Identify which cell holds the provided text, then report its (x, y) central coordinate. 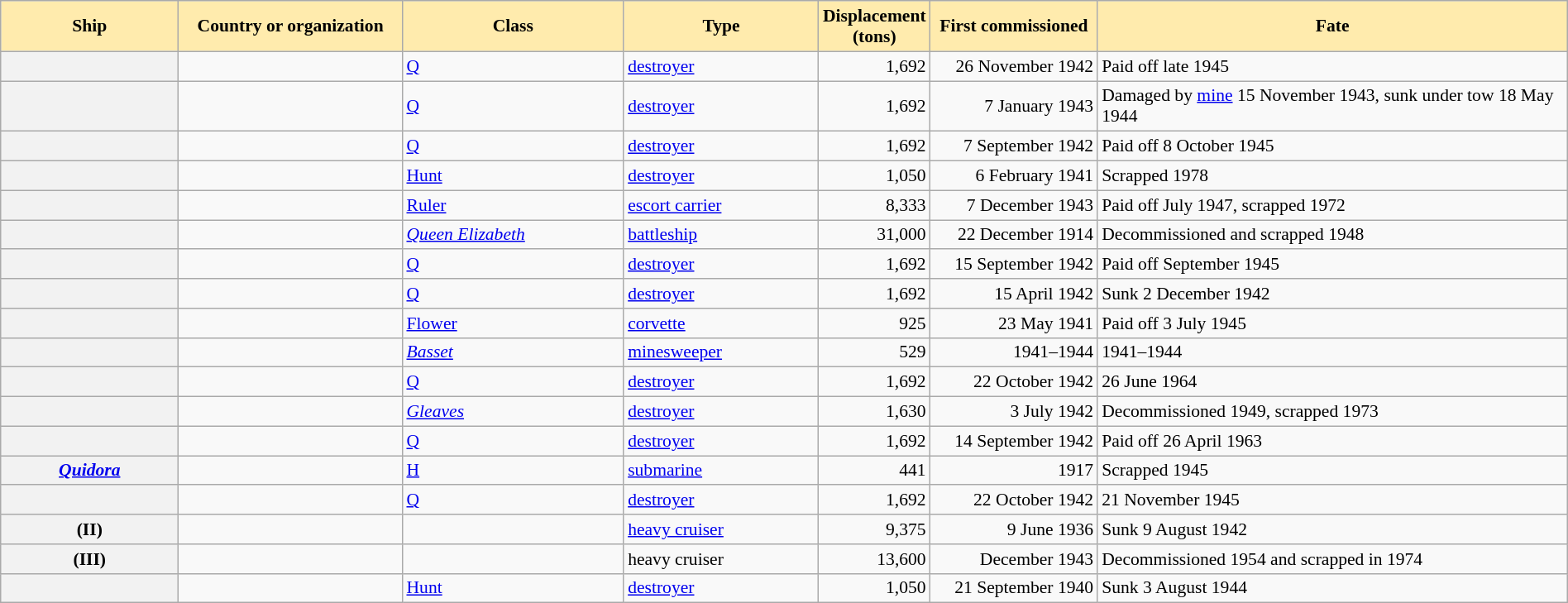
26 June 1964 (1332, 382)
December 1943 (1014, 559)
Paid off July 1947, scrapped 1972 (1332, 205)
13,600 (875, 559)
Type (721, 26)
Damaged by mine 15 November 1943, sunk under tow 18 May 1944 (1332, 106)
9,375 (875, 529)
Basset (513, 352)
Paid off late 1945 (1332, 66)
31,000 (875, 235)
escort carrier (721, 205)
Fate (1332, 26)
Ship (89, 26)
Quidora (89, 471)
8,333 (875, 205)
15 September 1942 (1014, 265)
Sunk 3 August 1944 (1332, 588)
925 (875, 323)
Queen Elizabeth (513, 235)
21 September 1940 (1014, 588)
441 (875, 471)
9 June 1936 (1014, 529)
Paid off September 1945 (1332, 265)
21 November 1945 (1332, 500)
1917 (1014, 471)
Decommissioned and scrapped 1948 (1332, 235)
Paid off 8 October 1945 (1332, 146)
Country or organization (291, 26)
Decommissioned 1954 and scrapped in 1974 (1332, 559)
Sunk 9 August 1942 (1332, 529)
battleship (721, 235)
Ruler (513, 205)
1,630 (875, 412)
7 January 1943 (1014, 106)
Paid off 26 April 1963 (1332, 441)
15 April 1942 (1014, 294)
26 November 1942 (1014, 66)
Displacement (tons) (875, 26)
Gleaves (513, 412)
Scrapped 1945 (1332, 471)
23 May 1941 (1014, 323)
14 September 1942 (1014, 441)
Class (513, 26)
Decommissioned 1949, scrapped 1973 (1332, 412)
(III) (89, 559)
529 (875, 352)
(II) (89, 529)
Paid off 3 July 1945 (1332, 323)
7 September 1942 (1014, 146)
minesweeper (721, 352)
corvette (721, 323)
6 February 1941 (1014, 176)
First commissioned (1014, 26)
H (513, 471)
submarine (721, 471)
7 December 1943 (1014, 205)
Sunk 2 December 1942 (1332, 294)
22 December 1914 (1014, 235)
Scrapped 1978 (1332, 176)
3 July 1942 (1014, 412)
Flower (513, 323)
